Detect which cell encompasses the target text, then output its [X, Y] center coordinate. 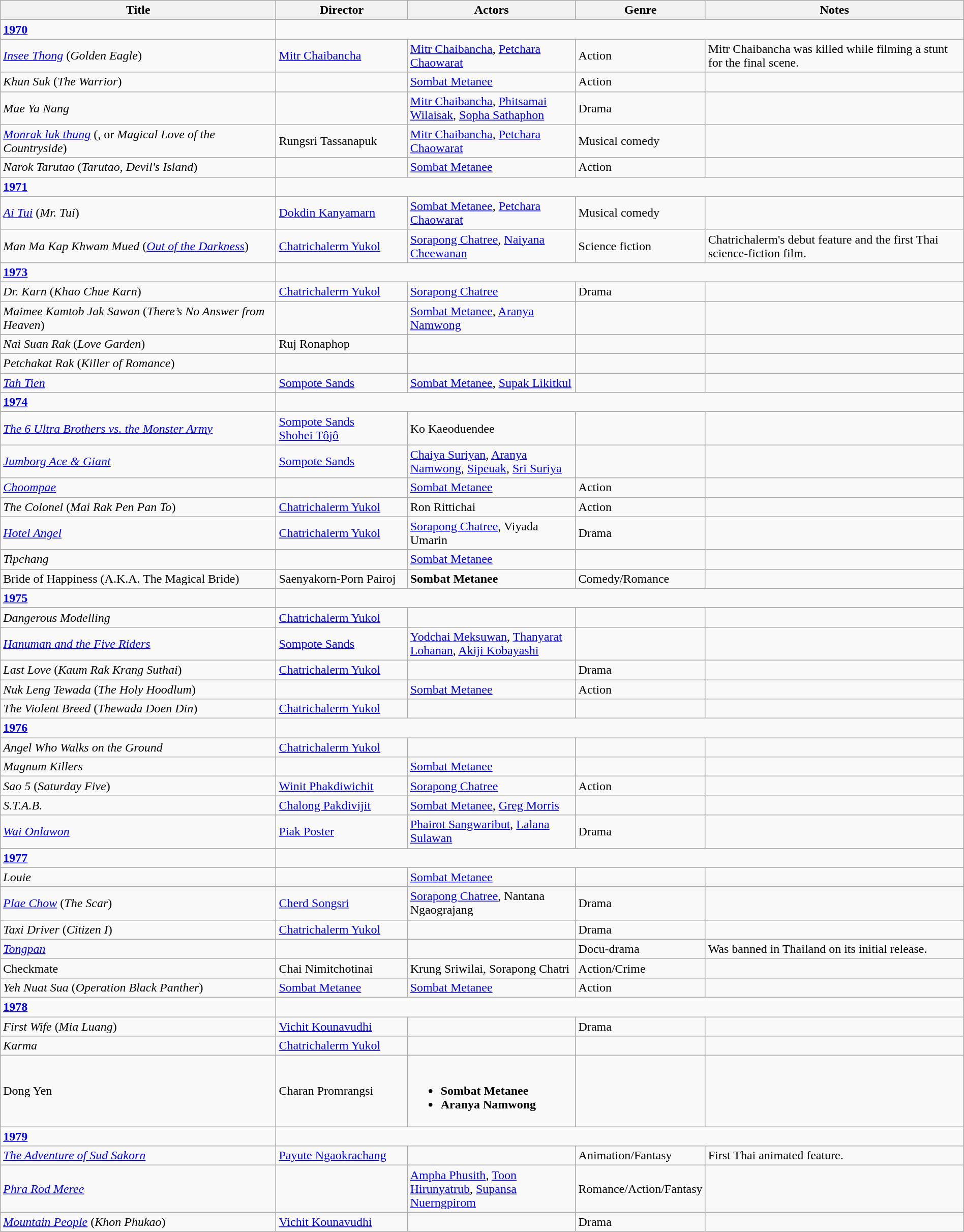
Ko Kaeoduendee [491, 428]
Plae Chow (The Scar) [138, 903]
Phra Rod Meree [138, 1189]
Magnum Killers [138, 767]
Sombat Metanee, Supak Likitkul [491, 383]
Chaiya Suriyan, Aranya Namwong, Sipeuak, Sri Suriya [491, 462]
1976 [138, 728]
The Violent Breed (Thewada Doen Din) [138, 709]
Actors [491, 10]
First Wife (Mia Luang) [138, 1027]
Sao 5 (Saturday Five) [138, 786]
Mitr Chaibancha was killed while filming a stunt for the final scene. [834, 56]
Monrak luk thung (, or Magical Love of the Countryside) [138, 141]
Insee Thong (Golden Eagle) [138, 56]
Winit Phakdiwichit [342, 786]
Taxi Driver (Citizen I) [138, 929]
Karma [138, 1046]
Dong Yen [138, 1091]
Hotel Angel [138, 533]
1973 [138, 272]
Sorapong Chatree, Nantana Ngaograjang [491, 903]
Notes [834, 10]
Hanuman and the Five Riders [138, 644]
Louie [138, 877]
Yodchai Meksuwan, Thanyarat Lohanan, Akiji Kobayashi [491, 644]
Sorapong Chatree, Viyada Umarin [491, 533]
Saenyakorn-Porn Pairoj [342, 579]
Docu-drama [641, 949]
Khun Suk (The Warrior) [138, 82]
Sombat Metanee, Aranya Namwong [491, 317]
1978 [138, 1007]
Checkmate [138, 968]
1979 [138, 1136]
1975 [138, 598]
First Thai animated feature. [834, 1156]
The 6 Ultra Brothers vs. the Monster Army [138, 428]
Tipchang [138, 559]
Man Ma Kap Khwam Mued (Out of the Darkness) [138, 246]
Comedy/Romance [641, 579]
Animation/Fantasy [641, 1156]
Yeh Nuat Sua (Operation Black Panther) [138, 987]
Mae Ya Nang [138, 108]
1971 [138, 187]
Bride of Happiness (A.K.A. The Magical Bride) [138, 579]
1970 [138, 29]
Action/Crime [641, 968]
Dangerous Modelling [138, 617]
Piak Poster [342, 832]
Tah Tien [138, 383]
Ai Tui (Mr. Tui) [138, 213]
Mountain People (Khon Phukao) [138, 1222]
1977 [138, 858]
Maimee Kamtob Jak Sawan (There’s No Answer from Heaven) [138, 317]
1974 [138, 402]
Mitr Chaibancha, Phitsamai Wilaisak, Sopha Sathaphon [491, 108]
Was banned in Thailand on its initial release. [834, 949]
The Colonel (Mai Rak Pen Pan To) [138, 507]
Nai Suan Rak (Love Garden) [138, 344]
Sombat MetaneeAranya Namwong [491, 1091]
Chalong Pakdivijit [342, 805]
Cherd Songsri [342, 903]
Petchakat Rak (Killer of Romance) [138, 364]
Sombat Metanee, Greg Morris [491, 805]
The Adventure of Sud Sakorn [138, 1156]
Narok Tarutao (Tarutao, Devil's Island) [138, 167]
Director [342, 10]
Ron Rittichai [491, 507]
S.T.A.B. [138, 805]
Sompote SandsShohei Tôjô [342, 428]
Tongpan [138, 949]
Angel Who Walks on the Ground [138, 747]
Romance/Action/Fantasy [641, 1189]
Charan Promrangsi [342, 1091]
Sombat Metanee, Petchara Chaowarat [491, 213]
Chai Nimitchotinai [342, 968]
Payute Ngaokrachang [342, 1156]
Ruj Ronaphop [342, 344]
Phairot Sangwaribut, Lalana Sulawan [491, 832]
Last Love (Kaum Rak Krang Suthai) [138, 670]
Choompae [138, 488]
Dokdin Kanyamarn [342, 213]
Ampha Phusith, Toon Hirunyatrub, Supansa Nuerngpirom [491, 1189]
Mitr Chaibancha [342, 56]
Wai Onlawon [138, 832]
Science fiction [641, 246]
Dr. Karn (Khao Chue Karn) [138, 291]
Title [138, 10]
Nuk Leng Tewada (The Holy Hoodlum) [138, 689]
Sorapong Chatree, Naiyana Cheewanan [491, 246]
Genre [641, 10]
Rungsri Tassanapuk [342, 141]
Jumborg Ace & Giant [138, 462]
Krung Sriwilai, Sorapong Chatri [491, 968]
Chatrichalerm's debut feature and the first Thai science-fiction film. [834, 246]
